Return [X, Y] of the center of cell containing provided text 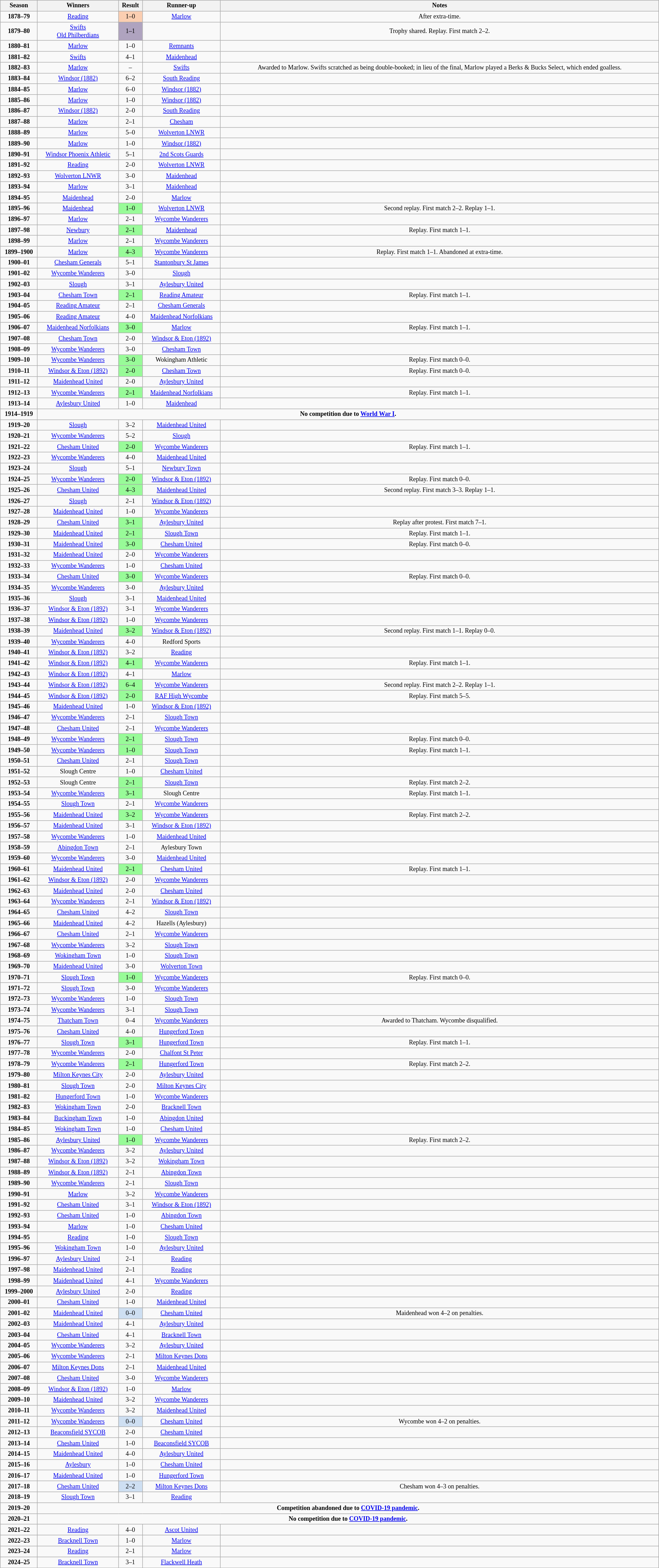
Notes [439, 6]
1893–94 [19, 187]
1985–86 [19, 1140]
1905–06 [19, 317]
2–2 [131, 1486]
1950–51 [19, 761]
6–4 [131, 685]
1999–2000 [19, 1292]
1886–87 [19, 111]
SwiftsOld Philberdians [78, 31]
1896–97 [19, 220]
1968–69 [19, 955]
1963–64 [19, 901]
1941–42 [19, 664]
1902–03 [19, 284]
2020–21 [19, 1519]
1919–20 [19, 425]
Winners [78, 6]
1969–70 [19, 967]
Trophy shared. Replay. First match 2–2. [439, 31]
After extra-time. [439, 17]
1967–68 [19, 945]
1981–82 [19, 1097]
1906–07 [19, 327]
1935–36 [19, 598]
1965–66 [19, 923]
1992–93 [19, 1215]
Chesham [181, 122]
1924–25 [19, 479]
1930–31 [19, 544]
1952–53 [19, 782]
1933–34 [19, 577]
1881–82 [19, 57]
2024–25 [19, 1562]
1900–01 [19, 263]
Newbury Town [181, 468]
Maidenhead won 4–2 on penalties. [439, 1313]
1883–84 [19, 79]
Wokingham Athletic [181, 360]
2014–15 [19, 1454]
Chalfont St Peter [181, 1053]
1997–98 [19, 1270]
1994–95 [19, 1238]
1973–74 [19, 1010]
1974–75 [19, 1021]
1978–79 [19, 1064]
1922–23 [19, 457]
1956–57 [19, 826]
1934–35 [19, 587]
Awarded to Marlow. Swifts scratched as being double-booked; in lieu of the final, Marlow played a Berks & Bucks Select, which ended goalless. [439, 67]
0–4 [131, 1021]
1914–1919 [19, 414]
1977–78 [19, 1053]
2009–10 [19, 1399]
1901–02 [19, 273]
1990–91 [19, 1194]
1890–91 [19, 154]
1944–45 [19, 696]
1995–96 [19, 1248]
2006–07 [19, 1368]
Runner-up [181, 6]
Result [131, 6]
2007–08 [19, 1378]
Newbury [78, 230]
1998–99 [19, 1281]
1911–12 [19, 381]
1955–56 [19, 815]
1964–65 [19, 912]
Remnants [181, 46]
1899–1900 [19, 252]
2001–02 [19, 1313]
1908–09 [19, 350]
1929–30 [19, 534]
1891–92 [19, 165]
2011–12 [19, 1422]
2013–14 [19, 1443]
2012–13 [19, 1432]
1982–83 [19, 1108]
6–0 [131, 89]
2008–09 [19, 1389]
1932–33 [19, 566]
1943–44 [19, 685]
1897–98 [19, 230]
1–1 [131, 31]
1953–54 [19, 794]
Aylesbury [78, 1465]
1940–41 [19, 652]
1966–67 [19, 934]
1958–59 [19, 847]
1947–48 [19, 728]
1879–80 [19, 31]
1898–99 [19, 241]
1904–05 [19, 306]
Stantonbury St James [181, 263]
1909–10 [19, 360]
2023–24 [19, 1552]
Redford Sports [181, 641]
1937–38 [19, 620]
1884–85 [19, 89]
1954–55 [19, 804]
1960–61 [19, 869]
5–2 [131, 436]
1948–49 [19, 739]
2017–18 [19, 1486]
1984–85 [19, 1129]
1996–97 [19, 1259]
1951–52 [19, 771]
Buckingham Town [78, 1118]
1980–81 [19, 1085]
2010–11 [19, 1411]
1939–40 [19, 641]
1970–71 [19, 978]
2021–22 [19, 1529]
1921–22 [19, 447]
2nd Scots Guards [181, 154]
1913–14 [19, 403]
1993–94 [19, 1226]
1991–92 [19, 1205]
Flackwell Heath [181, 1562]
No competition due to COVID-19 pandemic. [348, 1519]
Abingdon United [181, 1118]
1925–26 [19, 490]
1942–43 [19, 674]
2000–01 [19, 1302]
1971–72 [19, 988]
2002–03 [19, 1324]
1975–76 [19, 1031]
1926–27 [19, 501]
Awarded to Thatcham. Wycombe disqualified. [439, 1021]
Thatcham Town [78, 1021]
1888–89 [19, 133]
1889–90 [19, 143]
Second replay. First match 3–3. Replay 1–1. [439, 490]
No competition due to World War I. [348, 414]
6–2 [131, 79]
1976–77 [19, 1042]
1894–95 [19, 197]
Windsor Phoenix Athletic [78, 154]
1903–04 [19, 295]
1882–83 [19, 67]
1880–81 [19, 46]
1885–86 [19, 100]
1910–11 [19, 371]
1957–58 [19, 837]
Competition abandoned due to COVID-19 pandemic. [348, 1508]
Wolverton Town [181, 967]
1938–39 [19, 631]
1986–87 [19, 1151]
1983–84 [19, 1118]
1892–93 [19, 176]
Replay. First match 1–1. Abandoned at extra-time. [439, 252]
Replay after protest. First match 7–1. [439, 523]
1928–29 [19, 523]
1920–21 [19, 436]
Hazells (Aylesbury) [181, 923]
1949–50 [19, 750]
1895–96 [19, 208]
1962–63 [19, 891]
2019–20 [19, 1508]
Chesham won 4–3 on penalties. [439, 1486]
1878–79 [19, 17]
1972–73 [19, 999]
1946–47 [19, 717]
2022–23 [19, 1541]
1988–89 [19, 1172]
1961–62 [19, 880]
1989–90 [19, 1183]
RAF High Wycombe [181, 696]
1912–13 [19, 393]
1927–28 [19, 511]
1979–80 [19, 1075]
2015–16 [19, 1465]
Replay. First match 5–5. [439, 696]
2018–19 [19, 1497]
1945–46 [19, 707]
2004–05 [19, 1345]
Season [19, 6]
1959–60 [19, 858]
2016–17 [19, 1475]
1923–24 [19, 468]
Second replay. First match 1–1. Replay 0–0. [439, 631]
Aylesbury Town [181, 847]
Ascot United [181, 1529]
2003–04 [19, 1335]
1931–32 [19, 555]
1936–37 [19, 609]
5–0 [131, 133]
1987–88 [19, 1161]
– [131, 67]
2005–06 [19, 1356]
1887–88 [19, 122]
1907–08 [19, 338]
Wycombe won 4–2 on penalties. [439, 1422]
